Search for the cell housing the specified text and yield its (x, y) center coordinate. 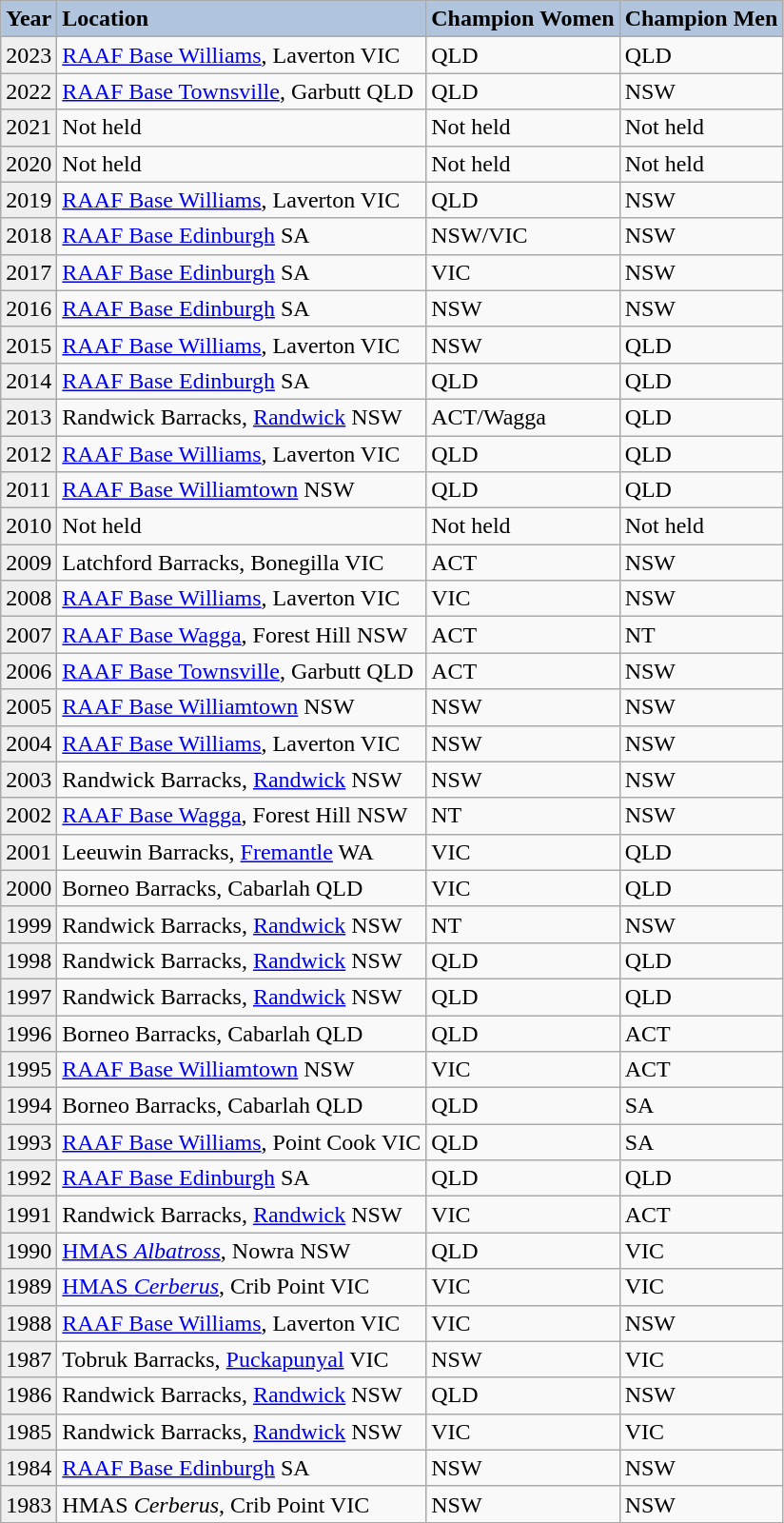
Leeuwin Barracks, Fremantle WA (242, 852)
2013 (29, 417)
1987 (29, 1359)
2007 (29, 635)
ACT/Wagga (523, 417)
2006 (29, 671)
2002 (29, 816)
2019 (29, 200)
1983 (29, 1504)
2008 (29, 599)
2021 (29, 128)
2020 (29, 164)
Champion Men (701, 19)
1986 (29, 1395)
2000 (29, 888)
1999 (29, 924)
NSW/VIC (523, 236)
2018 (29, 236)
Champion Women (523, 19)
RAAF Base Williams, Point Cook VIC (242, 1142)
1993 (29, 1142)
2012 (29, 454)
2001 (29, 852)
2004 (29, 743)
Year (29, 19)
1984 (29, 1468)
2010 (29, 526)
2005 (29, 707)
2016 (29, 308)
1985 (29, 1432)
Tobruk Barracks, Puckapunyal VIC (242, 1359)
2014 (29, 381)
HMAS Albatross, Nowra NSW (242, 1251)
2003 (29, 780)
1994 (29, 1106)
2015 (29, 345)
2017 (29, 272)
1990 (29, 1251)
2023 (29, 55)
Location (242, 19)
1988 (29, 1323)
2009 (29, 563)
1991 (29, 1215)
1997 (29, 997)
1998 (29, 960)
1996 (29, 1033)
2011 (29, 490)
1992 (29, 1178)
2022 (29, 91)
Latchford Barracks, Bonegilla VIC (242, 563)
1989 (29, 1287)
1995 (29, 1070)
